Identify which cell holds the provided text, then report its [x, y] central coordinate. 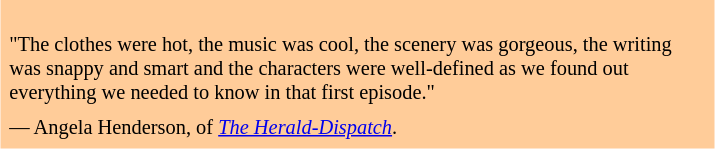
— Angela Henderson, of The Herald-Dispatch. [358, 128]
